Detect which cell encompasses the target text, then output its [x, y] center coordinate. 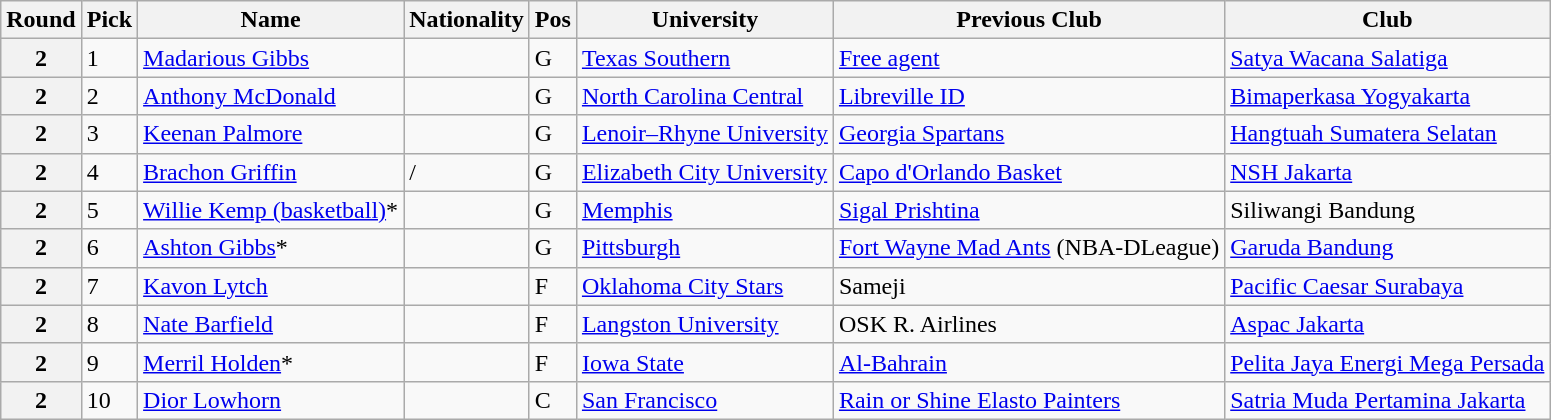
Dior Lowhorn [271, 400]
Previous Club [1028, 20]
Lenoir–Rhyne University [704, 134]
Satria Muda Pertamina Jakarta [1388, 400]
C [552, 400]
Hangtuah Sumatera Selatan [1388, 134]
Oklahoma City Stars [704, 286]
4 [109, 172]
Keenan Palmore [271, 134]
Satya Wacana Salatiga [1388, 58]
Nationality [467, 20]
Madarious Gibbs [271, 58]
Sameji [1028, 286]
Aspac Jakarta [1388, 324]
Merril Holden* [271, 362]
Pittsburgh [704, 248]
Capo d'Orlando Basket [1028, 172]
Elizabeth City University [704, 172]
Free agent [1028, 58]
Ashton Gibbs* [271, 248]
Pelita Jaya Energi Mega Persada [1388, 362]
San Francisco [704, 400]
Al-Bahrain [1028, 362]
North Carolina Central [704, 96]
NSH Jakarta [1388, 172]
Willie Kemp (basketball)* [271, 210]
Club [1388, 20]
Anthony McDonald [271, 96]
Sigal Prishtina [1028, 210]
Kavon Lytch [271, 286]
6 [109, 248]
1 [109, 58]
Pos [552, 20]
Pacific Caesar Surabaya [1388, 286]
/ [467, 172]
Rain or Shine Elasto Painters [1028, 400]
Fort Wayne Mad Ants (NBA-DLeague) [1028, 248]
Brachon Griffin [271, 172]
Name [271, 20]
OSK R. Airlines [1028, 324]
Langston University [704, 324]
Libreville ID [1028, 96]
8 [109, 324]
Nate Barfield [271, 324]
Round [41, 20]
Siliwangi Bandung [1388, 210]
Iowa State [704, 362]
5 [109, 210]
Garuda Bandung [1388, 248]
Georgia Spartans [1028, 134]
9 [109, 362]
Pick [109, 20]
3 [109, 134]
Texas Southern [704, 58]
10 [109, 400]
7 [109, 286]
Memphis [704, 210]
Bimaperkasa Yogyakarta [1388, 96]
University [704, 20]
